Locate the cell with the specified text and output its (x, y) center coordinate. 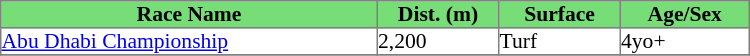
2,200 (438, 42)
Race Name (189, 14)
Turf (560, 42)
Dist. (m) (438, 14)
Age/Sex (684, 14)
Abu Dhabi Championship (189, 42)
4yo+ (684, 42)
Surface (560, 14)
